Extract the [X, Y] coordinate from the center of the cell holding the provided text.  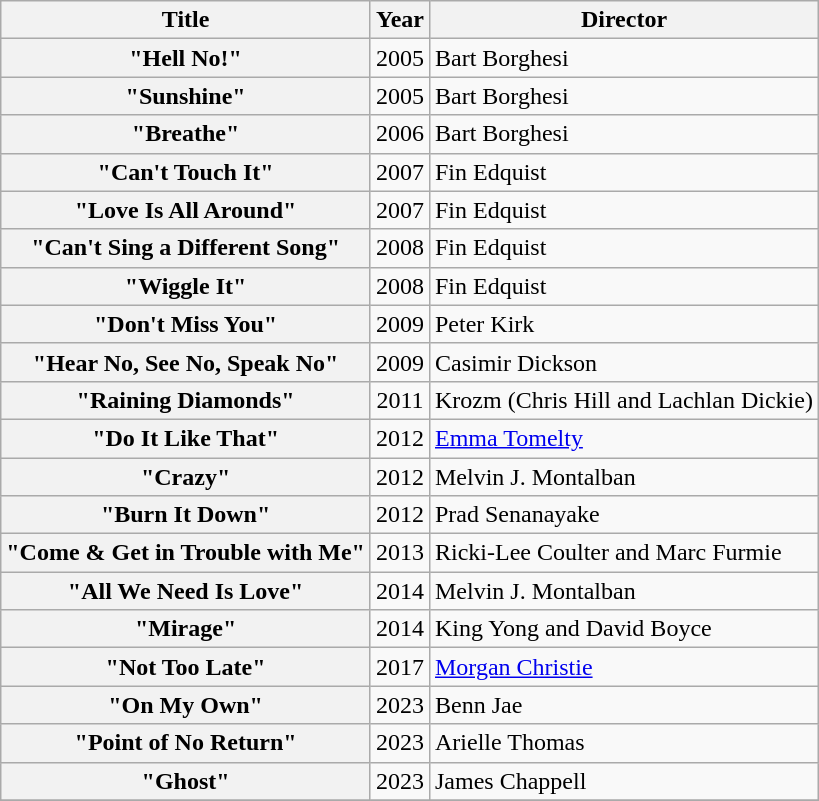
2017 [400, 667]
"Do It Like That" [186, 438]
Title [186, 20]
Benn Jae [624, 705]
"Wiggle It" [186, 286]
"All We Need Is Love" [186, 591]
"Mirage" [186, 629]
"Can't Touch It" [186, 172]
Casimir Dickson [624, 362]
"Don't Miss You" [186, 324]
Arielle Thomas [624, 743]
Krozm (Chris Hill and Lachlan Dickie) [624, 400]
2013 [400, 553]
Prad Senanayake [624, 515]
"Point of No Return" [186, 743]
2006 [400, 134]
Peter Kirk [624, 324]
"Burn It Down" [186, 515]
"Love Is All Around" [186, 210]
Morgan Christie [624, 667]
"Come & Get in Trouble with Me" [186, 553]
"Raining Diamonds" [186, 400]
2011 [400, 400]
King Yong and David Boyce [624, 629]
"Ghost" [186, 781]
"On My Own" [186, 705]
Director [624, 20]
"Breathe" [186, 134]
"Crazy" [186, 477]
Ricki-Lee Coulter and Marc Furmie [624, 553]
James Chappell [624, 781]
Year [400, 20]
"Hell No!" [186, 58]
"Can't Sing a Different Song" [186, 248]
"Sunshine" [186, 96]
"Hear No, See No, Speak No" [186, 362]
Emma Tomelty [624, 438]
"Not Too Late" [186, 667]
